From the cell containing the given text, extract its center point as (X, Y) coordinate. 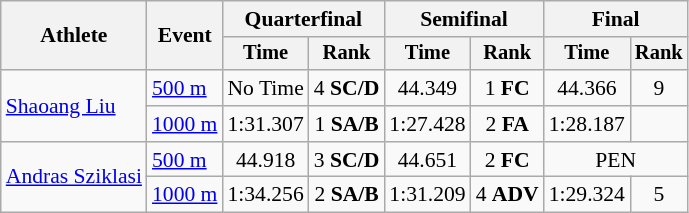
1:28.187 (587, 124)
Event (184, 36)
Quarterfinal (303, 19)
44.366 (587, 88)
3 SC/D (347, 160)
44.349 (427, 88)
Andras Sziklasi (74, 178)
2 FC (508, 160)
9 (659, 88)
Semifinal (464, 19)
4 SC/D (347, 88)
No Time (265, 88)
Shaoang Liu (74, 106)
44.651 (427, 160)
1 SA/B (347, 124)
44.918 (265, 160)
PEN (616, 160)
4 ADV (508, 195)
2 SA/B (347, 195)
5 (659, 195)
1:31.209 (427, 195)
1:29.324 (587, 195)
2 FA (508, 124)
1:27.428 (427, 124)
Final (616, 19)
1:31.307 (265, 124)
Athlete (74, 36)
1:34.256 (265, 195)
1 FC (508, 88)
